Detect which cell encompasses the target text, then output its (X, Y) center coordinate. 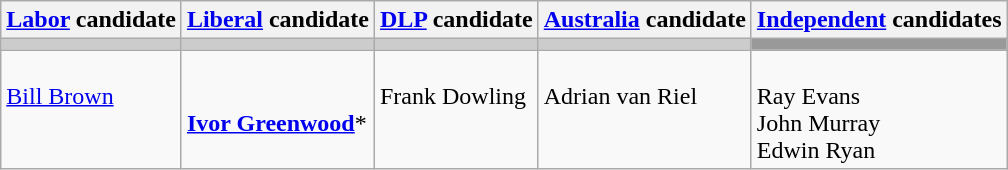
Ivor Greenwood* (278, 110)
Ray Evans John Murray Edwin Ryan (879, 110)
DLP candidate (456, 20)
Labor candidate (92, 20)
Australia candidate (644, 20)
Frank Dowling (456, 110)
Independent candidates (879, 20)
Adrian van Riel (644, 110)
Liberal candidate (278, 20)
Bill Brown (92, 110)
